Search for the cell housing the specified text and yield its [x, y] center coordinate. 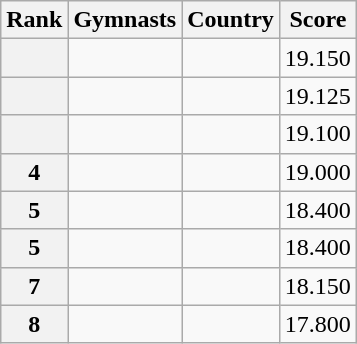
Country [231, 20]
Rank [34, 20]
7 [34, 286]
18.150 [318, 286]
19.150 [318, 58]
4 [34, 172]
17.800 [318, 324]
Score [318, 20]
8 [34, 324]
19.100 [318, 134]
19.000 [318, 172]
19.125 [318, 96]
Gymnasts [125, 20]
